Determine the [X, Y] coordinate at the center of the cell enclosing the given text.  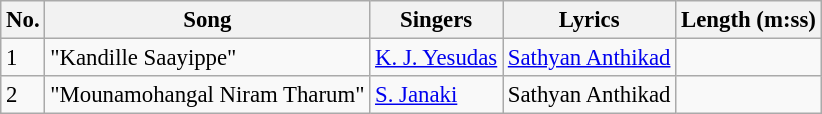
Singers [436, 20]
"Kandille Saayippe" [208, 58]
Length (m:ss) [748, 20]
1 [23, 58]
"Mounamohangal Niram Tharum" [208, 95]
K. J. Yesudas [436, 58]
S. Janaki [436, 95]
No. [23, 20]
Lyrics [590, 20]
2 [23, 95]
Song [208, 20]
